Detect which cell encompasses the target text, then output its [x, y] center coordinate. 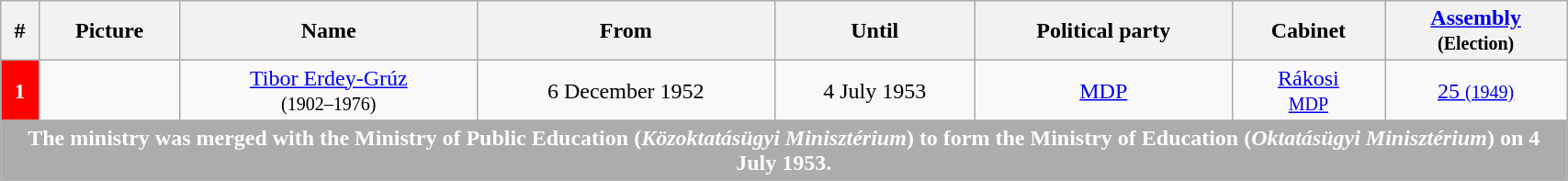
1 [20, 90]
Political party [1103, 31]
RákosiMDP [1308, 90]
Picture [109, 31]
# [20, 31]
Cabinet [1308, 31]
Name [329, 31]
4 July 1953 [874, 90]
25 (1949) [1476, 90]
MDP [1103, 90]
From [626, 31]
Tibor Erdey-Grúz(1902–1976) [329, 90]
6 December 1952 [626, 90]
Assembly(Election) [1476, 31]
Until [874, 31]
